Detect which cell encompasses the target text, then output its (X, Y) center coordinate. 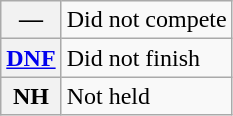
Not held (146, 96)
Did not compete (146, 20)
DNF (31, 58)
NH (31, 96)
Did not finish (146, 58)
— (31, 20)
